Find where the given text appears and provide that cell's center as (X, Y) coordinate. 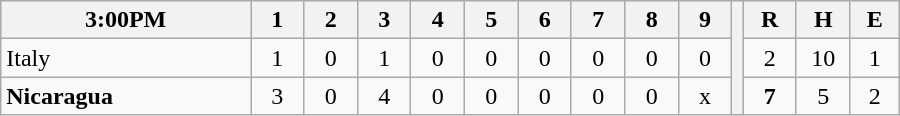
x (704, 96)
E (874, 20)
6 (544, 20)
Nicaragua (126, 96)
10 (823, 58)
Italy (126, 58)
H (823, 20)
3:00PM (126, 20)
9 (704, 20)
8 (652, 20)
R (770, 20)
